Identify which cell holds the provided text, then report its (X, Y) central coordinate. 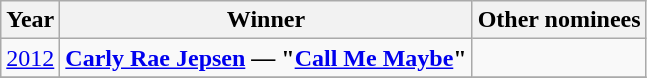
Year (30, 20)
Carly Rae Jepsen — "Call Me Maybe" (266, 58)
Winner (266, 20)
Other nominees (559, 20)
2012 (30, 58)
